For the text-containing cell, return its midpoint in (x, y) coordinate format. 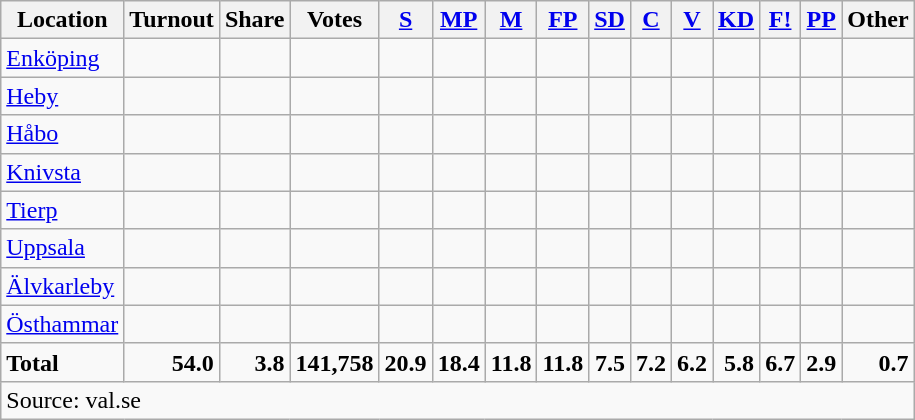
Älvkarleby (62, 286)
FP (563, 20)
Share (254, 20)
18.4 (458, 362)
KD (736, 20)
Östhammar (62, 324)
Votes (334, 20)
Source: val.se (458, 400)
C (650, 20)
6.2 (692, 362)
Tierp (62, 210)
MP (458, 20)
Uppsala (62, 248)
7.2 (650, 362)
PP (822, 20)
7.5 (610, 362)
Enköping (62, 58)
V (692, 20)
Other (878, 20)
Location (62, 20)
S (406, 20)
3.8 (254, 362)
20.9 (406, 362)
54.0 (172, 362)
141,758 (334, 362)
F! (780, 20)
M (511, 20)
0.7 (878, 362)
Total (62, 362)
SD (610, 20)
2.9 (822, 362)
5.8 (736, 362)
Håbo (62, 134)
Heby (62, 96)
Turnout (172, 20)
Knivsta (62, 172)
6.7 (780, 362)
